Return (x, y) of the center of cell containing provided text 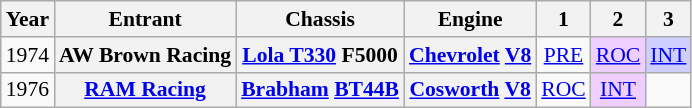
Engine (470, 19)
Chevrolet V8 (470, 55)
1974 (28, 55)
Brabham BT44B (320, 90)
1976 (28, 90)
Entrant (145, 19)
Year (28, 19)
3 (668, 19)
RAM Racing (145, 90)
2 (618, 19)
Chassis (320, 19)
PRE (564, 55)
1 (564, 19)
Lola T330 F5000 (320, 55)
AW Brown Racing (145, 55)
Cosworth V8 (470, 90)
